Identify which cell holds the provided text, then report its [X, Y] central coordinate. 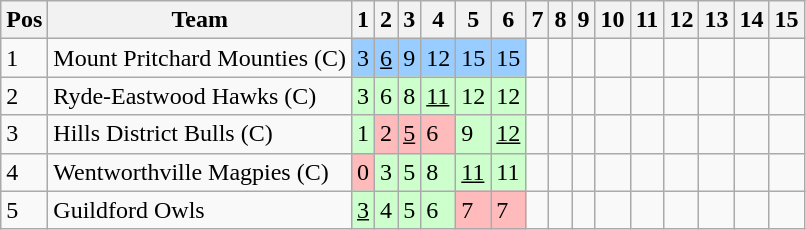
Wentworthville Magpies (C) [200, 172]
Ryde-Eastwood Hawks (C) [200, 96]
10 [612, 20]
13 [716, 20]
Pos [24, 20]
Guildford Owls [200, 210]
14 [752, 20]
Team [200, 20]
Hills District Bulls (C) [200, 134]
0 [364, 172]
Mount Pritchard Mounties (C) [200, 58]
